Return (x, y) of the center of cell containing provided text 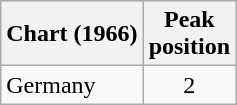
Peakposition (189, 34)
2 (189, 85)
Germany (72, 85)
Chart (1966) (72, 34)
